Locate the cell with the specified text and output its [X, Y] center coordinate. 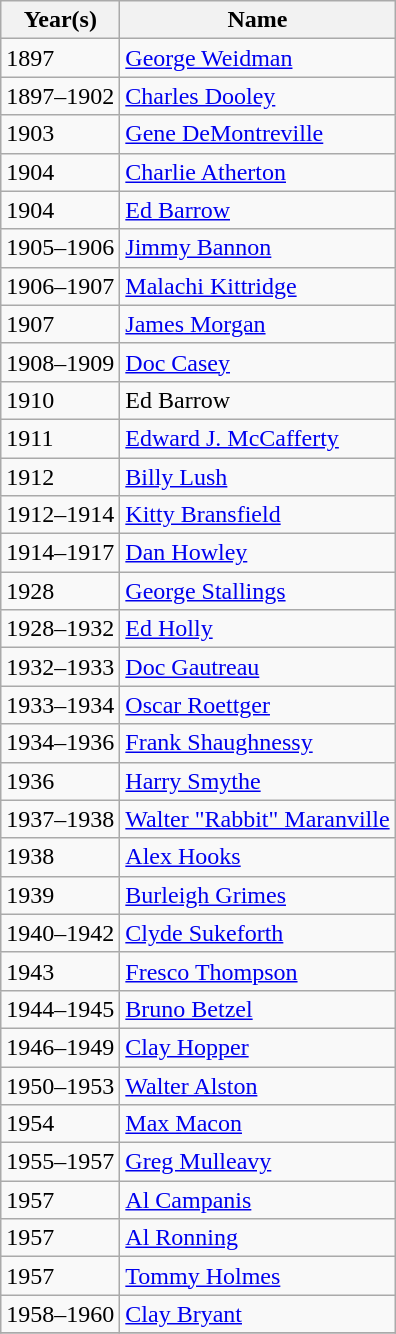
1932–1933 [60, 667]
Dan Howley [258, 553]
1958–1960 [60, 1314]
Clyde Sukeforth [258, 933]
1933–1934 [60, 705]
1954 [60, 1124]
Frank Shaughnessy [258, 743]
1936 [60, 781]
1905–1906 [60, 248]
1938 [60, 857]
1914–1917 [60, 553]
1946–1949 [60, 1047]
Greg Mulleavy [258, 1162]
James Morgan [258, 324]
Al Ronning [258, 1238]
1940–1942 [60, 933]
George Weidman [258, 58]
Ed Holly [258, 629]
1907 [60, 324]
1950–1953 [60, 1085]
Name [258, 20]
Malachi Kittridge [258, 286]
Al Campanis [258, 1200]
1906–1907 [60, 286]
Burleigh Grimes [258, 895]
George Stallings [258, 591]
1939 [60, 895]
Gene DeMontreville [258, 134]
1897 [60, 58]
Doc Casey [258, 362]
Charlie Atherton [258, 172]
Year(s) [60, 20]
Walter Alston [258, 1085]
1897–1902 [60, 96]
1903 [60, 134]
Clay Hopper [258, 1047]
1910 [60, 400]
1928 [60, 591]
1911 [60, 438]
Edward J. McCafferty [258, 438]
1908–1909 [60, 362]
1912–1914 [60, 515]
1955–1957 [60, 1162]
1928–1932 [60, 629]
Tommy Holmes [258, 1276]
1937–1938 [60, 819]
Fresco Thompson [258, 971]
1944–1945 [60, 1009]
1934–1936 [60, 743]
Max Macon [258, 1124]
Kitty Bransfield [258, 515]
Bruno Betzel [258, 1009]
1912 [60, 477]
Harry Smythe [258, 781]
Walter "Rabbit" Maranville [258, 819]
Charles Dooley [258, 96]
Clay Bryant [258, 1314]
Jimmy Bannon [258, 248]
Doc Gautreau [258, 667]
1943 [60, 971]
Billy Lush [258, 477]
Alex Hooks [258, 857]
Oscar Roettger [258, 705]
